Pinpoint the cell where the given text exists, returning its (x, y) midpoint coordinate. 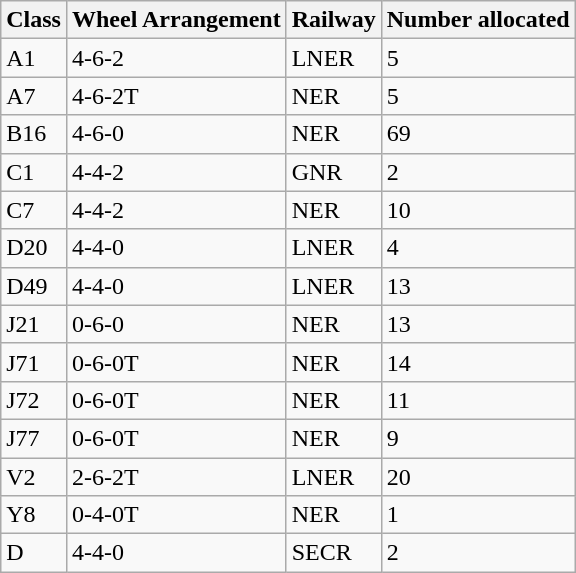
D49 (34, 286)
J21 (34, 324)
Class (34, 20)
J71 (34, 362)
9 (478, 438)
D20 (34, 248)
11 (478, 400)
Y8 (34, 515)
14 (478, 362)
Wheel Arrangement (176, 20)
4-6-2 (176, 58)
Railway (334, 20)
4-6-0 (176, 134)
B16 (34, 134)
C1 (34, 172)
10 (478, 210)
4-6-2T (176, 96)
GNR (334, 172)
C7 (34, 210)
A7 (34, 96)
0-4-0T (176, 515)
Number allocated (478, 20)
4 (478, 248)
A1 (34, 58)
D (34, 553)
V2 (34, 477)
2-6-2T (176, 477)
20 (478, 477)
J77 (34, 438)
0-6-0 (176, 324)
1 (478, 515)
J72 (34, 400)
SECR (334, 553)
69 (478, 134)
